For the text-containing cell, return its midpoint in [X, Y] coordinate format. 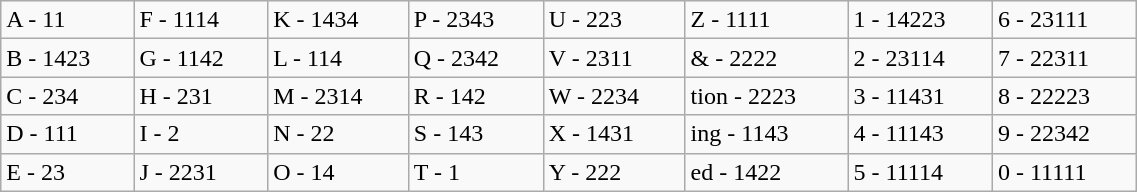
H - 231 [201, 96]
J - 2231 [201, 172]
9 - 22342 [1064, 134]
T - 1 [476, 172]
I - 2 [201, 134]
O - 14 [338, 172]
Q - 2342 [476, 58]
Y - 222 [614, 172]
Z - 1111 [766, 20]
6 - 23111 [1064, 20]
E - 23 [68, 172]
A - 11 [68, 20]
V - 2311 [614, 58]
8 - 22223 [1064, 96]
L - 114 [338, 58]
W - 2234 [614, 96]
3 - 11431 [920, 96]
ed - 1422 [766, 172]
B - 1423 [68, 58]
U - 223 [614, 20]
4 - 11143 [920, 134]
M - 2314 [338, 96]
2 - 23114 [920, 58]
& - 2222 [766, 58]
5 - 11114 [920, 172]
0 - 11111 [1064, 172]
F - 1114 [201, 20]
1 - 14223 [920, 20]
X - 1431 [614, 134]
7 - 22311 [1064, 58]
ing - 1143 [766, 134]
R - 142 [476, 96]
D - 111 [68, 134]
tion - 2223 [766, 96]
N - 22 [338, 134]
P - 2343 [476, 20]
S - 143 [476, 134]
G - 1142 [201, 58]
C - 234 [68, 96]
K - 1434 [338, 20]
